Return the (X, Y) coordinate for the center point of the cell that contains the specified text.  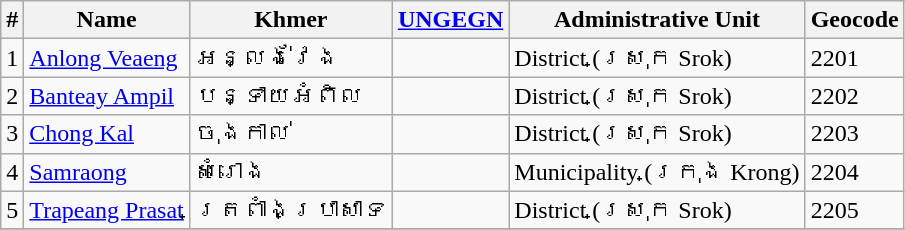
Samraong (106, 172)
Khmer (290, 20)
Banteay Ampil (106, 96)
បន្ទាយអំពិល (290, 96)
2201 (854, 58)
អន្លង់វែង (290, 58)
3 (12, 134)
4 (12, 172)
Chong Kal (106, 134)
Trapeang Prasat (106, 210)
2204 (854, 172)
Administrative Unit (657, 20)
2205 (854, 210)
2202 (854, 96)
ចុងកាល់ (290, 134)
# (12, 20)
2 (12, 96)
Municipality (ក្រុង Krong) (657, 172)
1 (12, 58)
ត្រពាំងប្រាសាទ (290, 210)
UNGEGN (450, 20)
Geocode (854, 20)
Name (106, 20)
2203 (854, 134)
5 (12, 210)
Anlong Veaeng (106, 58)
សំរោង (290, 172)
